Identify which cell holds the provided text, then report its [X, Y] central coordinate. 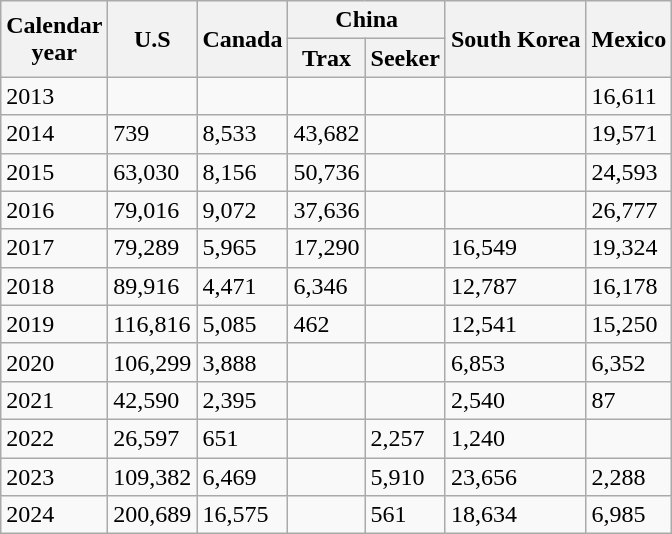
8,156 [242, 172]
2015 [54, 172]
18,634 [516, 515]
U.S [152, 39]
23,656 [516, 477]
2,540 [516, 400]
2016 [54, 210]
2022 [54, 438]
2,288 [629, 477]
9,072 [242, 210]
12,541 [516, 324]
50,736 [326, 172]
42,590 [152, 400]
6,469 [242, 477]
561 [405, 515]
12,787 [516, 286]
Seeker [405, 58]
2024 [54, 515]
26,777 [629, 210]
16,178 [629, 286]
Canada [242, 39]
Calendaryear [54, 39]
116,816 [152, 324]
16,575 [242, 515]
6,985 [629, 515]
16,549 [516, 248]
462 [326, 324]
6,853 [516, 362]
2014 [54, 134]
2018 [54, 286]
2023 [54, 477]
37,636 [326, 210]
2,395 [242, 400]
89,916 [152, 286]
87 [629, 400]
5,085 [242, 324]
5,910 [405, 477]
2017 [54, 248]
Trax [326, 58]
16,611 [629, 96]
26,597 [152, 438]
2020 [54, 362]
24,593 [629, 172]
19,324 [629, 248]
Mexico [629, 39]
China [366, 20]
2013 [54, 96]
8,533 [242, 134]
739 [152, 134]
17,290 [326, 248]
79,289 [152, 248]
3,888 [242, 362]
109,382 [152, 477]
4,471 [242, 286]
1,240 [516, 438]
South Korea [516, 39]
2021 [54, 400]
63,030 [152, 172]
15,250 [629, 324]
200,689 [152, 515]
2019 [54, 324]
79,016 [152, 210]
6,346 [326, 286]
19,571 [629, 134]
2,257 [405, 438]
5,965 [242, 248]
43,682 [326, 134]
6,352 [629, 362]
106,299 [152, 362]
651 [242, 438]
